Identify which cell holds the provided text, then report its (X, Y) central coordinate. 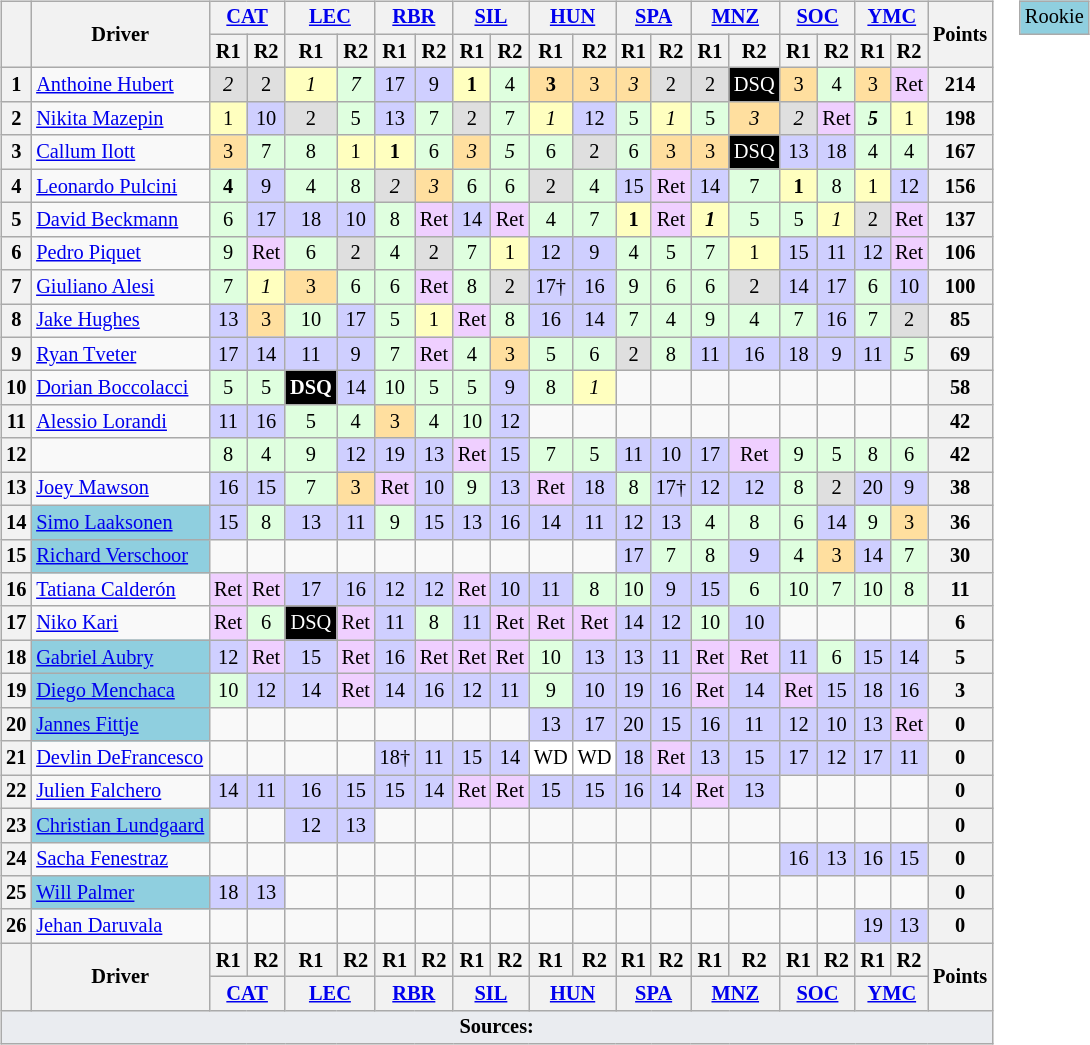
22 (16, 792)
Sacha Fenestraz (120, 859)
Alessio Lorandi (120, 422)
Pedro Piquet (120, 253)
137 (960, 220)
Jehan Daruvala (120, 926)
Rookie (1054, 18)
Leonardo Pulcini (120, 186)
198 (960, 119)
36 (960, 522)
58 (960, 388)
38 (960, 489)
Giuliano Alesi (120, 287)
Anthoine Hubert (120, 85)
23 (16, 825)
Richard Verschoor (120, 556)
Jake Hughes (120, 321)
Will Palmer (120, 893)
100 (960, 287)
Simo Laaksonen (120, 522)
167 (960, 152)
106 (960, 253)
25 (16, 893)
Sources: (496, 1027)
Ryan Tveter (120, 354)
Gabriel Aubry (120, 657)
24 (16, 859)
85 (960, 321)
Julien Falchero (120, 792)
Devlin DeFrancesco (120, 758)
18† (395, 758)
26 (16, 926)
30 (960, 556)
Dorian Boccolacci (120, 388)
Jannes Fittje (120, 724)
156 (960, 186)
214 (960, 85)
Joey Mawson (120, 489)
Christian Lundgaard (120, 825)
Niko Kari (120, 623)
Tatiana Calderón (120, 590)
Callum Ilott (120, 152)
Diego Menchaca (120, 691)
Nikita Mazepin (120, 119)
69 (960, 354)
21 (16, 758)
David Beckmann (120, 220)
